Locate the cell with the specified text and output its (x, y) center coordinate. 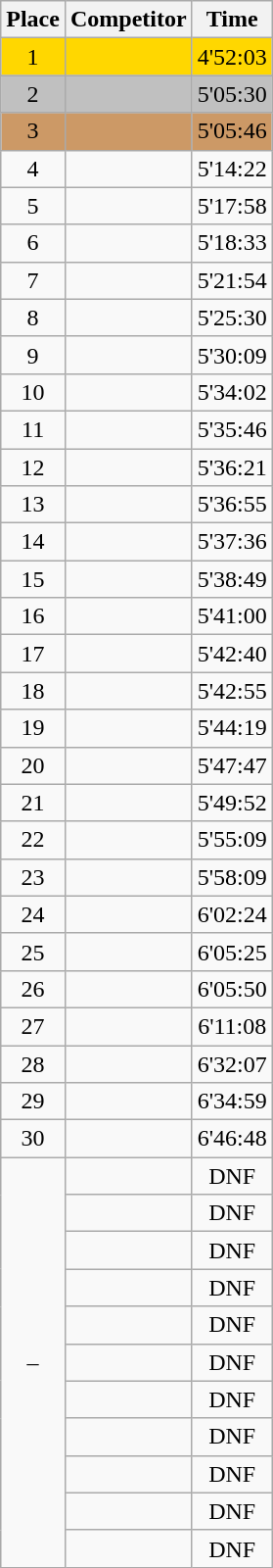
6'05:50 (232, 989)
29 (33, 1102)
22 (33, 840)
14 (33, 542)
5'55:09 (232, 840)
30 (33, 1139)
27 (33, 1026)
16 (33, 616)
6'46:48 (232, 1139)
Time (232, 20)
7 (33, 280)
9 (33, 355)
3 (33, 131)
23 (33, 877)
18 (33, 691)
13 (33, 505)
6 (33, 243)
6'32:07 (232, 1063)
5'42:55 (232, 691)
21 (33, 803)
1 (33, 57)
5'49:52 (232, 803)
5'17:58 (232, 206)
6'34:59 (232, 1102)
5'36:21 (232, 467)
5 (33, 206)
5'35:46 (232, 429)
20 (33, 765)
5'58:09 (232, 877)
5'05:30 (232, 94)
12 (33, 467)
Competitor (128, 20)
Place (33, 20)
5'34:02 (232, 392)
5'42:40 (232, 654)
5'30:09 (232, 355)
8 (33, 318)
4 (33, 169)
6'11:08 (232, 1026)
5'21:54 (232, 280)
2 (33, 94)
5'47:47 (232, 765)
26 (33, 989)
5'38:49 (232, 579)
6'05:25 (232, 952)
15 (33, 579)
5'36:55 (232, 505)
6'02:24 (232, 914)
5'14:22 (232, 169)
28 (33, 1063)
24 (33, 914)
5'44:19 (232, 728)
5'37:36 (232, 542)
5'25:30 (232, 318)
19 (33, 728)
10 (33, 392)
4'52:03 (232, 57)
5'41:00 (232, 616)
5'05:46 (232, 131)
– (33, 1362)
11 (33, 429)
17 (33, 654)
5'18:33 (232, 243)
25 (33, 952)
